Detect which cell encompasses the target text, then output its [X, Y] center coordinate. 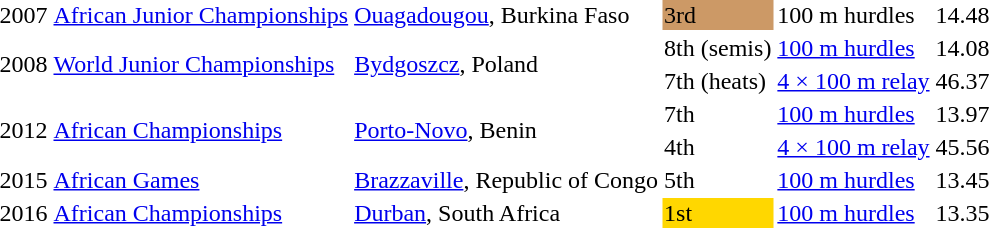
Brazzaville, Republic of Congo [506, 180]
World Junior Championships [201, 64]
Bydgoszcz, Poland [506, 64]
4th [718, 147]
Ouagadougou, Burkina Faso [506, 15]
5th [718, 180]
7th (heats) [718, 81]
African Junior Championships [201, 15]
7th [718, 114]
Porto-Novo, Benin [506, 130]
8th (semis) [718, 48]
1st [718, 213]
3rd [718, 15]
African Games [201, 180]
Durban, South Africa [506, 213]
